Search for the cell housing the specified text and yield its [x, y] center coordinate. 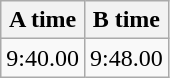
B time [126, 20]
9:48.00 [126, 58]
A time [43, 20]
9:40.00 [43, 58]
